Detect which cell encompasses the target text, then output its [x, y] center coordinate. 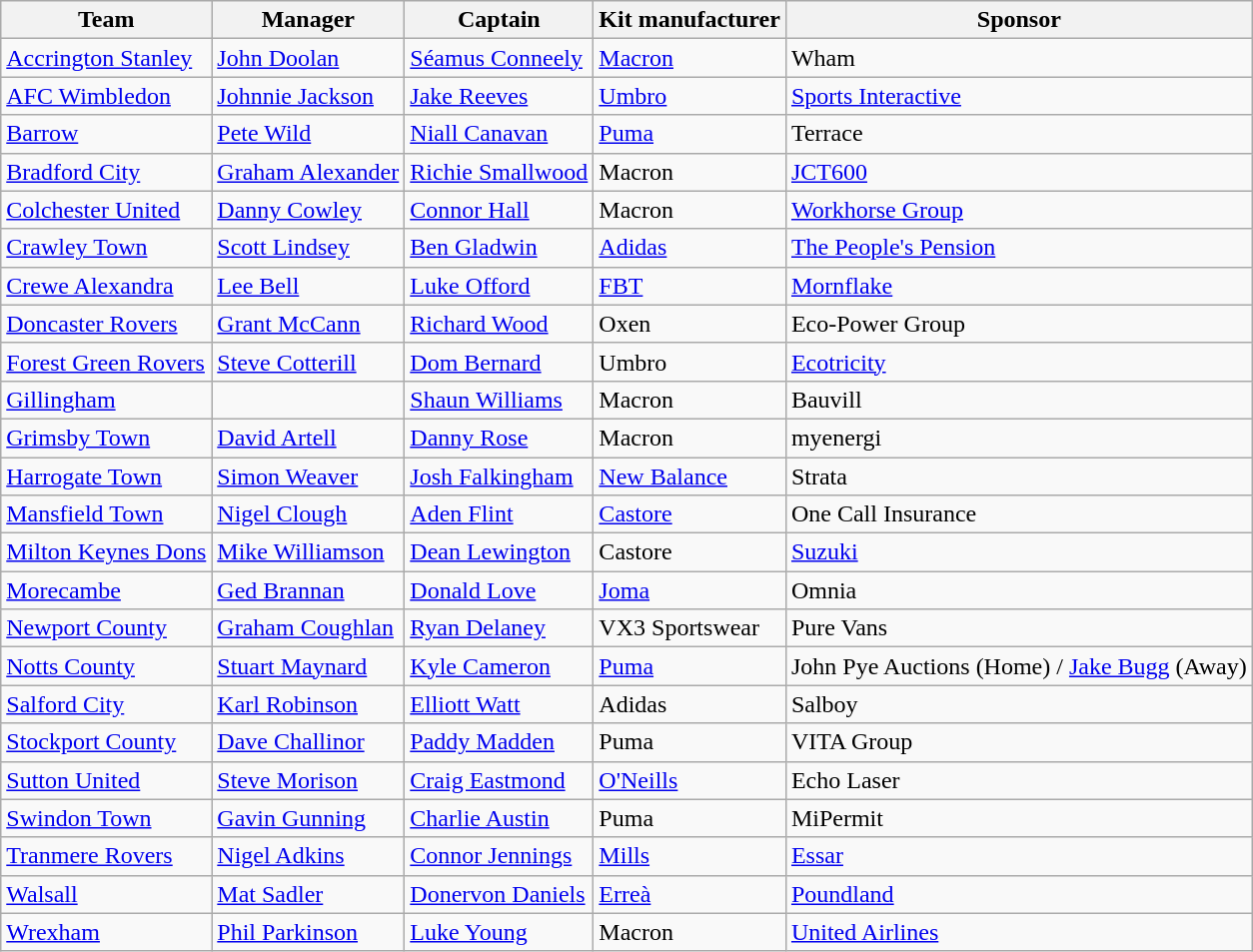
Mike Williamson [308, 552]
Connor Jennings [500, 856]
Phil Parkinson [308, 932]
FBT [689, 286]
Harrogate Town [106, 476]
Suzuki [1019, 552]
Joma [689, 590]
Lee Bell [308, 286]
Pete Wild [308, 134]
Ecotricity [1019, 362]
Graham Alexander [308, 172]
Terrace [1019, 134]
Mansfield Town [106, 514]
Luke Young [500, 932]
Ben Gladwin [500, 248]
Salford City [106, 704]
Bradford City [106, 172]
Omnia [1019, 590]
Charlie Austin [500, 818]
Barrow [106, 134]
Jake Reeves [500, 96]
Donald Love [500, 590]
Elliott Watt [500, 704]
Accrington Stanley [106, 58]
MiPermit [1019, 818]
Richard Wood [500, 324]
Donervon Daniels [500, 894]
Milton Keynes Dons [106, 552]
Aden Flint [500, 514]
Kit manufacturer [689, 20]
Salboy [1019, 704]
AFC Wimbledon [106, 96]
Luke Offord [500, 286]
Paddy Madden [500, 742]
Oxen [689, 324]
John Pye Auctions (Home) / Jake Bugg (Away) [1019, 666]
Wham [1019, 58]
New Balance [689, 476]
Johnnie Jackson [308, 96]
Erreà [689, 894]
Notts County [106, 666]
Stuart Maynard [308, 666]
Bauvill [1019, 400]
Shaun Williams [500, 400]
Stockport County [106, 742]
Crewe Alexandra [106, 286]
Graham Coughlan [308, 628]
Dean Lewington [500, 552]
Steve Cotterill [308, 362]
Séamus Conneely [500, 58]
Scott Lindsey [308, 248]
Grant McCann [308, 324]
John Doolan [308, 58]
Walsall [106, 894]
Team [106, 20]
VX3 Sportswear [689, 628]
Gavin Gunning [308, 818]
Crawley Town [106, 248]
Richie Smallwood [500, 172]
VITA Group [1019, 742]
Steve Morison [308, 780]
United Airlines [1019, 932]
Sports Interactive [1019, 96]
Kyle Cameron [500, 666]
Mat Sadler [308, 894]
Josh Falkingham [500, 476]
The People's Pension [1019, 248]
Eco-Power Group [1019, 324]
Strata [1019, 476]
Connor Hall [500, 210]
Morecambe [106, 590]
Wrexham [106, 932]
Swindon Town [106, 818]
Nigel Clough [308, 514]
Essar [1019, 856]
Captain [500, 20]
Danny Rose [500, 438]
Dave Challinor [308, 742]
Echo Laser [1019, 780]
Ryan Delaney [500, 628]
Mills [689, 856]
O'Neills [689, 780]
Ged Brannan [308, 590]
Poundland [1019, 894]
myenergi [1019, 438]
Craig Eastmond [500, 780]
Simon Weaver [308, 476]
Manager [308, 20]
Doncaster Rovers [106, 324]
Nigel Adkins [308, 856]
JCT600 [1019, 172]
Newport County [106, 628]
David Artell [308, 438]
Mornflake [1019, 286]
Tranmere Rovers [106, 856]
Pure Vans [1019, 628]
Dom Bernard [500, 362]
Sutton United [106, 780]
Sponsor [1019, 20]
Niall Canavan [500, 134]
Karl Robinson [308, 704]
One Call Insurance [1019, 514]
Grimsby Town [106, 438]
Gillingham [106, 400]
Forest Green Rovers [106, 362]
Danny Cowley [308, 210]
Workhorse Group [1019, 210]
Colchester United [106, 210]
